Find where the given text appears and provide that cell's center as [X, Y] coordinate. 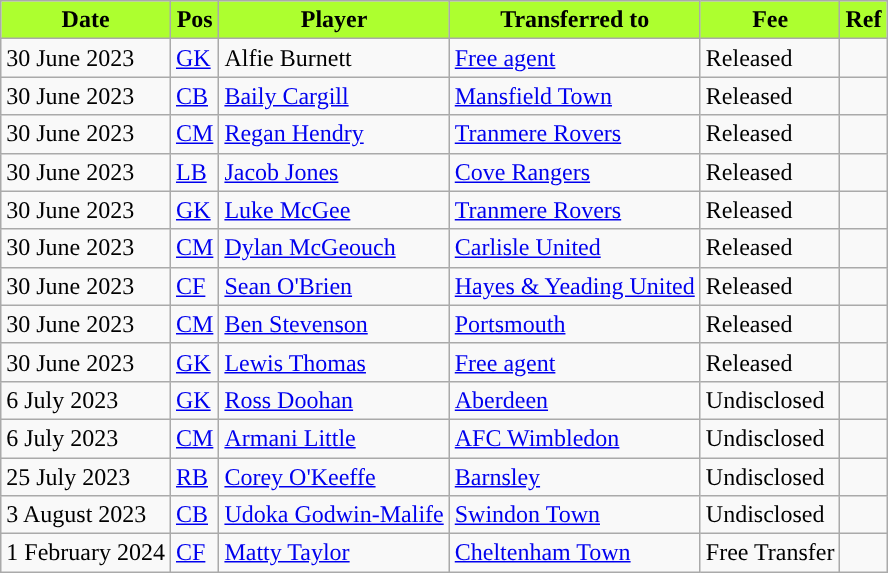
Sean O'Brien [334, 286]
Armani Little [334, 438]
3 August 2023 [86, 515]
Aberdeen [574, 400]
Alfie Burnett [334, 58]
Udoka Godwin-Malife [334, 515]
Date [86, 20]
Swindon Town [574, 515]
Ref [864, 20]
Free Transfer [770, 553]
Fee [770, 20]
25 July 2023 [86, 477]
Carlisle United [574, 248]
Regan Hendry [334, 134]
Portsmouth [574, 324]
Player [334, 20]
LB [194, 172]
Pos [194, 20]
1 February 2024 [86, 553]
Cove Rangers [574, 172]
Lewis Thomas [334, 362]
Barnsley [574, 477]
Baily Cargill [334, 96]
Hayes & Yeading United [574, 286]
Dylan McGeouch [334, 248]
Ben Stevenson [334, 324]
Ross Doohan [334, 400]
Jacob Jones [334, 172]
Cheltenham Town [574, 553]
Transferred to [574, 20]
Mansfield Town [574, 96]
AFC Wimbledon [574, 438]
Corey O'Keeffe [334, 477]
RB [194, 477]
Matty Taylor [334, 553]
Luke McGee [334, 210]
